For the text-containing cell, return its midpoint in [x, y] coordinate format. 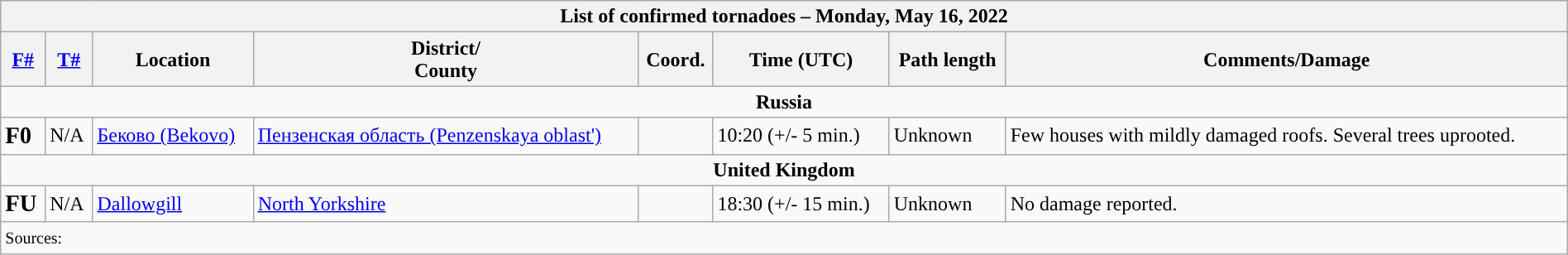
Dallowgill [173, 204]
T# [69, 60]
Беково (Bekovo) [173, 136]
F# [23, 60]
FU [23, 204]
List of confirmed tornadoes – Monday, May 16, 2022 [784, 17]
No damage reported. [1287, 204]
Path length [948, 60]
District/County [446, 60]
North Yorkshire [446, 204]
10:20 (+/- 5 min.) [801, 136]
Time (UTC) [801, 60]
18:30 (+/- 15 min.) [801, 204]
Location [173, 60]
Comments/Damage [1287, 60]
Russia [784, 102]
Few houses with mildly damaged roofs. Several trees uprooted. [1287, 136]
Coord. [676, 60]
Sources: [784, 238]
Пензенская область (Penzenskaya oblast') [446, 136]
United Kingdom [784, 170]
F0 [23, 136]
